Capture the cell that displays the provided text and extract its [X, Y] central coordinate. 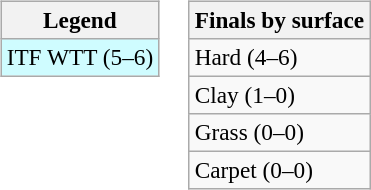
Finals by surface [279, 20]
Grass (0–0) [279, 133]
Legend [80, 20]
Hard (4–6) [279, 57]
Carpet (0–0) [279, 171]
ITF WTT (5–6) [80, 57]
Clay (1–0) [279, 95]
